Find where the given text appears and provide that cell's center as [X, Y] coordinate. 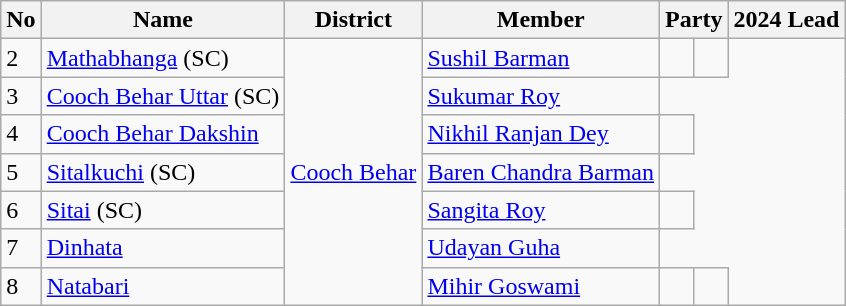
8 [21, 286]
2 [21, 58]
6 [21, 210]
Member [541, 20]
2024 Lead [786, 20]
Cooch Behar Dakshin [163, 134]
3 [21, 96]
Dinhata [163, 248]
Name [163, 20]
Sukumar Roy [541, 96]
Natabari [163, 286]
District [354, 20]
4 [21, 134]
Mihir Goswami [541, 286]
Party [694, 20]
Baren Chandra Barman [541, 172]
7 [21, 248]
Nikhil Ranjan Dey [541, 134]
Sitalkuchi (SC) [163, 172]
Cooch Behar Uttar (SC) [163, 96]
Udayan Guha [541, 248]
No [21, 20]
Cooch Behar [354, 172]
Mathabhanga (SC) [163, 58]
Sitai (SC) [163, 210]
5 [21, 172]
Sushil Barman [541, 58]
Sangita Roy [541, 210]
